Detect which cell encompasses the target text, then output its (X, Y) center coordinate. 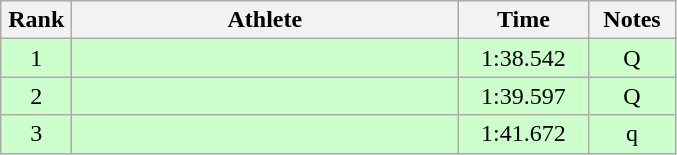
1:39.597 (524, 96)
1:41.672 (524, 134)
1 (36, 58)
3 (36, 134)
Rank (36, 20)
Time (524, 20)
2 (36, 96)
Notes (632, 20)
q (632, 134)
1:38.542 (524, 58)
Athlete (265, 20)
